For the text-containing cell, return its midpoint in (X, Y) coordinate format. 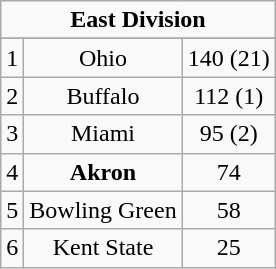
2 (12, 96)
140 (21) (228, 58)
112 (1) (228, 96)
Miami (103, 134)
3 (12, 134)
25 (228, 248)
58 (228, 210)
Bowling Green (103, 210)
1 (12, 58)
74 (228, 172)
5 (12, 210)
East Division (138, 20)
Ohio (103, 58)
6 (12, 248)
Buffalo (103, 96)
Akron (103, 172)
Kent State (103, 248)
4 (12, 172)
95 (2) (228, 134)
